Detect which cell encompasses the target text, then output its (X, Y) center coordinate. 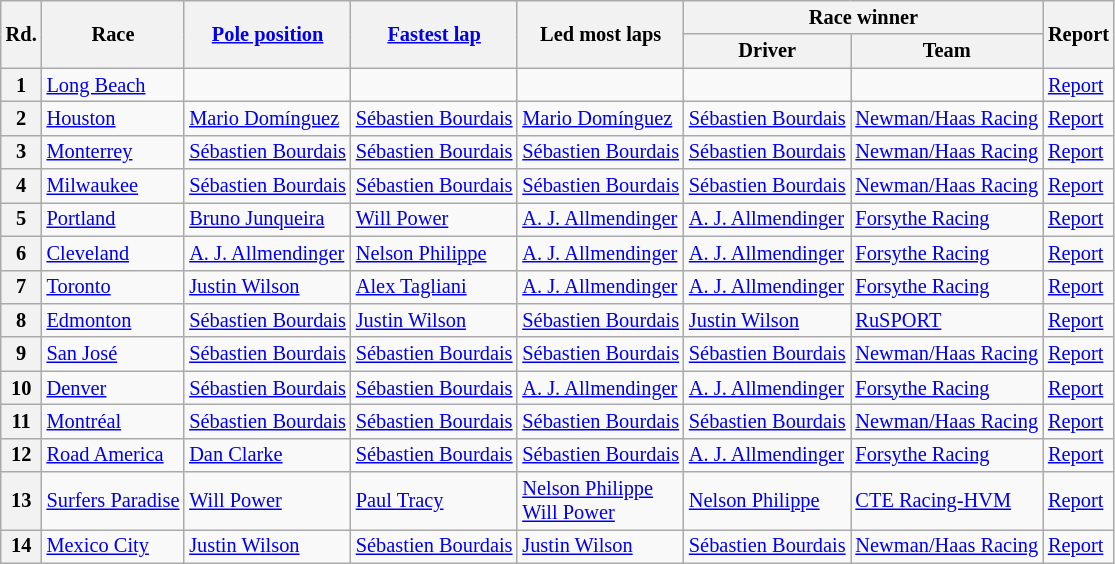
12 (22, 455)
Surfers Paradise (114, 501)
Team (946, 51)
8 (22, 320)
11 (22, 421)
13 (22, 501)
Portland (114, 219)
Fastest lap (434, 34)
Bruno Junqueira (268, 219)
Long Beach (114, 85)
7 (22, 287)
2 (22, 118)
Dan Clarke (268, 455)
4 (22, 186)
Montréal (114, 421)
Paul Tracy (434, 501)
Toronto (114, 287)
9 (22, 354)
Edmonton (114, 320)
14 (22, 546)
Road America (114, 455)
CTE Racing-HVM (946, 501)
Driver (768, 51)
5 (22, 219)
10 (22, 388)
Rd. (22, 34)
6 (22, 253)
Mexico City (114, 546)
Nelson Philippe Will Power (600, 501)
Cleveland (114, 253)
Led most laps (600, 34)
Pole position (268, 34)
Race (114, 34)
Monterrey (114, 152)
Denver (114, 388)
RuSPORT (946, 320)
Race winner (864, 17)
San José (114, 354)
Milwaukee (114, 186)
1 (22, 85)
Alex Tagliani (434, 287)
Houston (114, 118)
3 (22, 152)
